Output the [X, Y] coordinate of the center of the cell containing the given text.  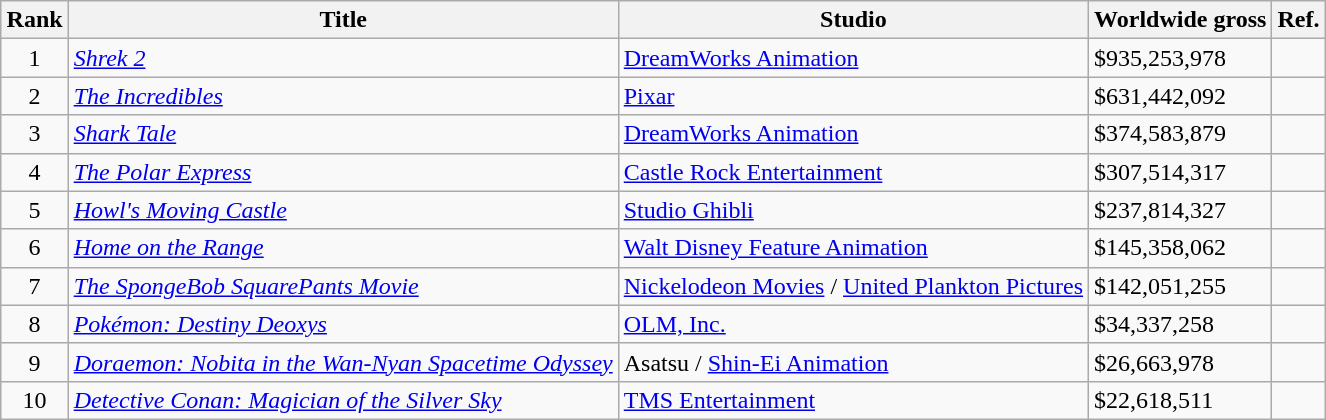
Worldwide gross [1180, 20]
Detective Conan: Magician of the Silver Sky [343, 400]
Studio [853, 20]
Shrek 2 [343, 58]
Rank [34, 20]
$26,663,978 [1180, 362]
TMS Entertainment [853, 400]
Nickelodeon Movies / United Plankton Pictures [853, 286]
The SpongeBob SquarePants Movie [343, 286]
Doraemon: Nobita in the Wan-Nyan Spacetime Odyssey [343, 362]
$935,253,978 [1180, 58]
9 [34, 362]
Title [343, 20]
OLM, Inc. [853, 324]
2 [34, 96]
Asatsu / Shin-Ei Animation [853, 362]
Walt Disney Feature Animation [853, 248]
1 [34, 58]
$142,051,255 [1180, 286]
Pokémon: Destiny Deoxys [343, 324]
Shark Tale [343, 134]
$34,337,258 [1180, 324]
Pixar [853, 96]
$237,814,327 [1180, 210]
$145,358,062 [1180, 248]
Studio Ghibli [853, 210]
Castle Rock Entertainment [853, 172]
$307,514,317 [1180, 172]
3 [34, 134]
7 [34, 286]
6 [34, 248]
Home on the Range [343, 248]
Ref. [1298, 20]
$374,583,879 [1180, 134]
$22,618,511 [1180, 400]
10 [34, 400]
5 [34, 210]
$631,442,092 [1180, 96]
8 [34, 324]
Howl's Moving Castle [343, 210]
The Polar Express [343, 172]
4 [34, 172]
The Incredibles [343, 96]
